Extract the [X, Y] coordinate from the center of the cell holding the provided text.  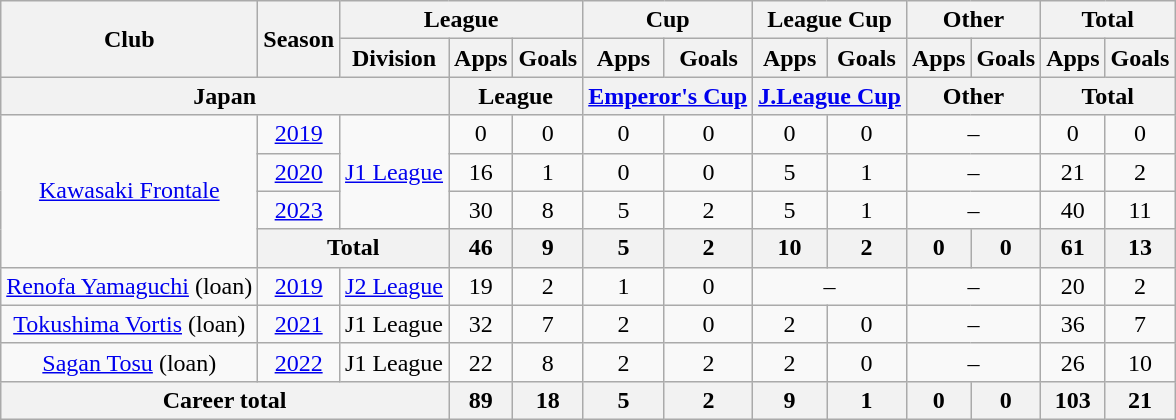
Cup [668, 20]
89 [481, 400]
Kawasaki Frontale [130, 191]
2022 [299, 362]
18 [548, 400]
13 [1140, 248]
103 [1073, 400]
Career total [225, 400]
Emperor's Cup [668, 96]
Season [299, 39]
20 [1073, 286]
40 [1073, 210]
League Cup [830, 20]
2023 [299, 210]
26 [1073, 362]
2020 [299, 172]
19 [481, 286]
Division [394, 58]
Renofa Yamaguchi (loan) [130, 286]
46 [481, 248]
11 [1140, 210]
22 [481, 362]
Japan [225, 96]
61 [1073, 248]
J.League Cup [830, 96]
2021 [299, 324]
Tokushima Vortis (loan) [130, 324]
Sagan Tosu (loan) [130, 362]
32 [481, 324]
36 [1073, 324]
16 [481, 172]
Club [130, 39]
J2 League [394, 286]
30 [481, 210]
